Find where the given text appears and provide that cell's center as [X, Y] coordinate. 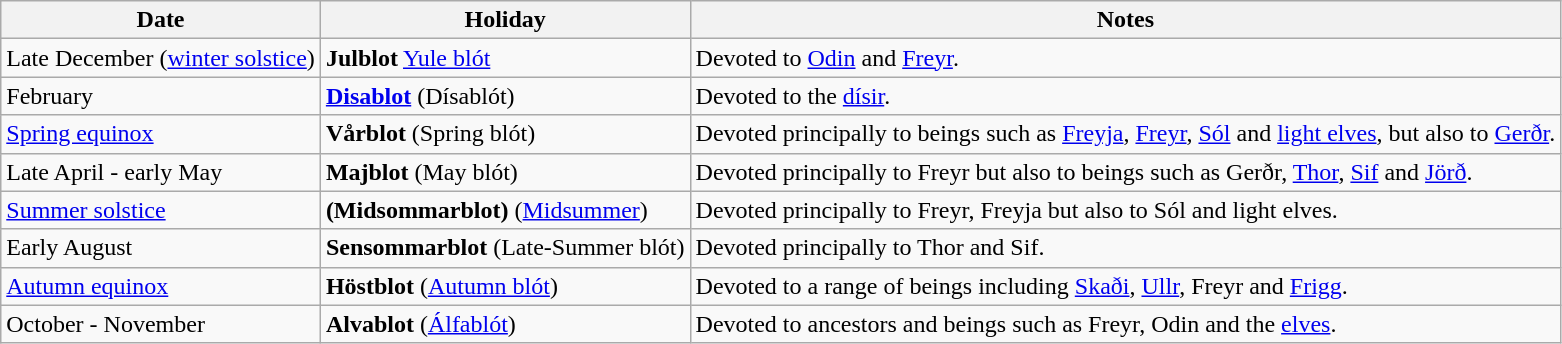
Alvablot (Álfablót) [505, 324]
Devoted to a range of beings including Skaði, Ullr, Freyr and Frigg. [1126, 286]
Early August [161, 248]
Majblot (May blót) [505, 172]
Sensommarblot (Late-Summer blót) [505, 248]
Late December (winter solstice) [161, 58]
Notes [1126, 20]
February [161, 96]
Devoted principally to Thor and Sif. [1126, 248]
Date [161, 20]
Spring equinox [161, 134]
Vårblot (Spring blót) [505, 134]
Summer solstice [161, 210]
Devoted to the dísir. [1126, 96]
Holiday [505, 20]
Disablot (Dísablót) [505, 96]
Late April - early May [161, 172]
Devoted principally to Freyr, Freyja but also to Sól and light elves. [1126, 210]
Devoted to Odin and Freyr. [1126, 58]
Devoted to ancestors and beings such as Freyr, Odin and the elves. [1126, 324]
(Midsommarblot) (Midsummer) [505, 210]
Autumn equinox [161, 286]
Julblot Yule blót [505, 58]
October - November [161, 324]
Devoted principally to Freyr but also to beings such as Gerðr, Thor, Sif and Jörð. [1126, 172]
Höstblot (Autumn blót) [505, 286]
Devoted principally to beings such as Freyja, Freyr, Sól and light elves, but also to Gerðr. [1126, 134]
